Return [x, y] of the center of cell containing provided text 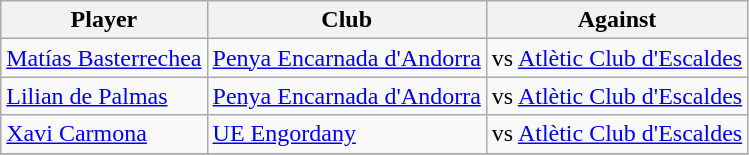
Player [104, 20]
Lilian de Palmas [104, 96]
Against [616, 20]
Matías Basterrechea [104, 58]
Xavi Carmona [104, 134]
UE Engordany [346, 134]
Club [346, 20]
